Determine the [x, y] coordinate at the center of the cell enclosing the given text.  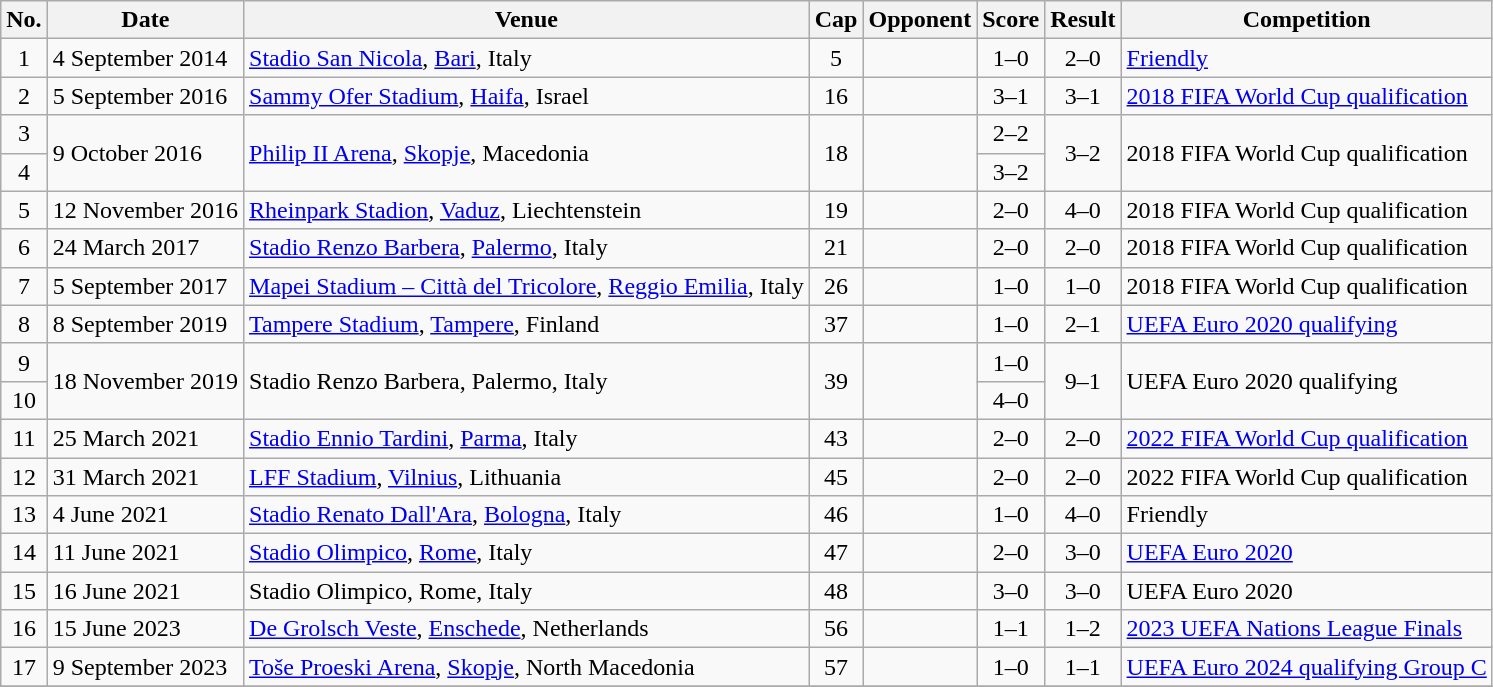
47 [836, 553]
Venue [527, 20]
Stadio San Nicola, Bari, Italy [527, 58]
5 September 2016 [145, 96]
11 June 2021 [145, 553]
De Grolsch Veste, Enschede, Netherlands [527, 629]
8 [24, 324]
LFF Stadium, Vilnius, Lithuania [527, 477]
4 September 2014 [145, 58]
26 [836, 286]
3 [24, 134]
Rheinpark Stadion, Vaduz, Liechtenstein [527, 210]
2–1 [1083, 324]
Result [1083, 20]
Stadio Ennio Tardini, Parma, Italy [527, 438]
No. [24, 20]
15 June 2023 [145, 629]
18 November 2019 [145, 381]
37 [836, 324]
1 [24, 58]
19 [836, 210]
25 March 2021 [145, 438]
2023 UEFA Nations League Finals [1306, 629]
9 October 2016 [145, 153]
17 [24, 667]
Stadio Renato Dall'Ara, Bologna, Italy [527, 515]
Cap [836, 20]
Date [145, 20]
5 September 2017 [145, 286]
9 [24, 362]
46 [836, 515]
1–2 [1083, 629]
Mapei Stadium – Città del Tricolore, Reggio Emilia, Italy [527, 286]
Opponent [920, 20]
9 September 2023 [145, 667]
16 June 2021 [145, 591]
18 [836, 153]
12 [24, 477]
Sammy Ofer Stadium, Haifa, Israel [527, 96]
45 [836, 477]
Competition [1306, 20]
4 June 2021 [145, 515]
6 [24, 248]
2 [24, 96]
2–2 [1011, 134]
15 [24, 591]
57 [836, 667]
Tampere Stadium, Tampere, Finland [527, 324]
14 [24, 553]
31 March 2021 [145, 477]
12 November 2016 [145, 210]
4 [24, 172]
9–1 [1083, 381]
48 [836, 591]
10 [24, 400]
Score [1011, 20]
11 [24, 438]
21 [836, 248]
43 [836, 438]
Philip II Arena, Skopje, Macedonia [527, 153]
56 [836, 629]
UEFA Euro 2024 qualifying Group C [1306, 667]
13 [24, 515]
Toše Proeski Arena, Skopje, North Macedonia [527, 667]
7 [24, 286]
8 September 2019 [145, 324]
24 March 2017 [145, 248]
39 [836, 381]
